Output the (x, y) coordinate of the center of the cell containing the given text.  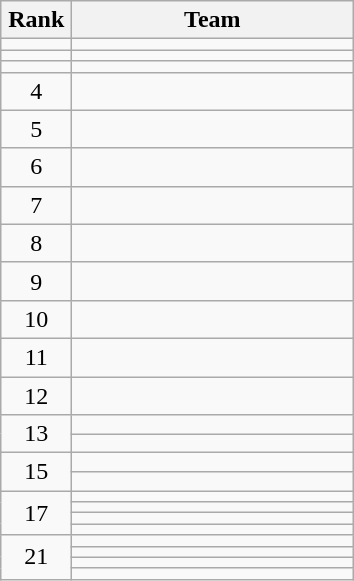
12 (36, 395)
15 (36, 472)
4 (36, 91)
8 (36, 243)
7 (36, 205)
17 (36, 513)
13 (36, 434)
6 (36, 167)
11 (36, 357)
9 (36, 281)
Team (212, 20)
5 (36, 129)
21 (36, 557)
10 (36, 319)
Rank (36, 20)
